Scan for the cell matching the given text and deliver its [X, Y] coordinate at center. 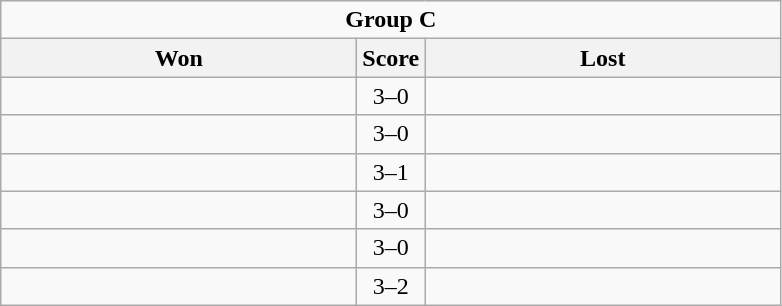
Group C [391, 20]
Score [391, 58]
Lost [603, 58]
Won [179, 58]
3–2 [391, 286]
3–1 [391, 172]
